Return the (x, y) coordinate for the center point of the cell that contains the specified text.  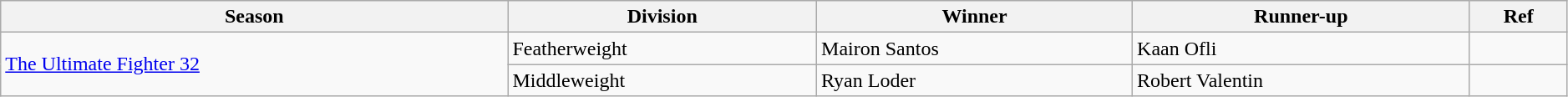
Ryan Loder (975, 80)
Kaan Ofli (1302, 48)
Runner-up (1302, 17)
The Ultimate Fighter 32 (254, 64)
Middleweight (662, 80)
Mairon Santos (975, 48)
Season (254, 17)
Division (662, 17)
Winner (975, 17)
Robert Valentin (1302, 80)
Featherweight (662, 48)
Ref (1519, 17)
